Pinpoint the cell where the given text exists, returning its (X, Y) midpoint coordinate. 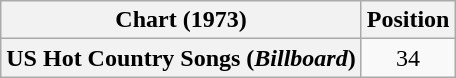
34 (408, 58)
Chart (1973) (181, 20)
US Hot Country Songs (Billboard) (181, 58)
Position (408, 20)
